Extract the (X, Y) coordinate from the center of the cell holding the provided text.  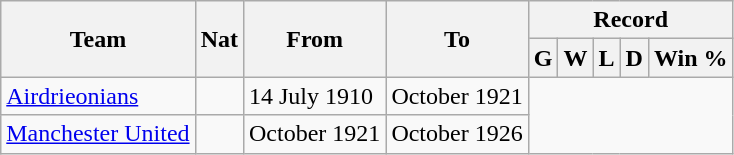
To (457, 39)
W (576, 58)
October 1926 (457, 134)
Win % (690, 58)
D (634, 58)
Record (630, 20)
From (314, 39)
Airdrieonians (98, 96)
Team (98, 39)
14 July 1910 (314, 96)
G (543, 58)
Manchester United (98, 134)
L (606, 58)
Nat (219, 39)
